Provide the (x, y) coordinate of the cell's center where the given text is located.  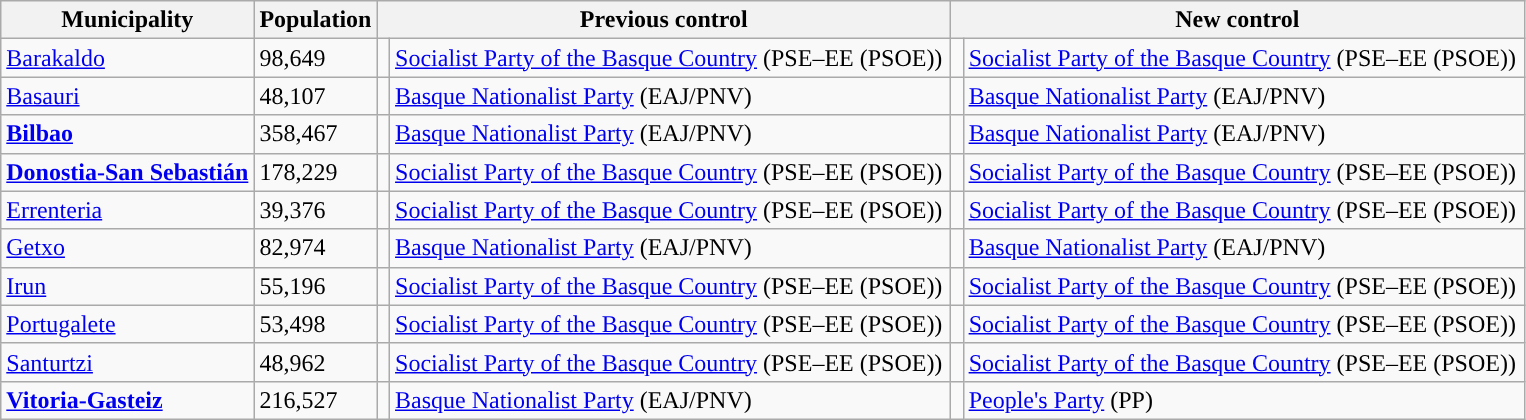
98,649 (316, 58)
Irun (128, 286)
Portugalete (128, 324)
Previous control (664, 20)
358,467 (316, 134)
39,376 (316, 210)
Municipality (128, 20)
Errenteria (128, 210)
People's Party (PP) (1244, 400)
48,962 (316, 362)
55,196 (316, 286)
Bilbao (128, 134)
Santurtzi (128, 362)
216,527 (316, 400)
82,974 (316, 248)
53,498 (316, 324)
Barakaldo (128, 58)
Population (316, 20)
Donostia-San Sebastián (128, 172)
178,229 (316, 172)
48,107 (316, 96)
New control (1238, 20)
Basauri (128, 96)
Getxo (128, 248)
Vitoria-Gasteiz (128, 400)
